Determine the (X, Y) coordinate at the center of the cell enclosing the given text.  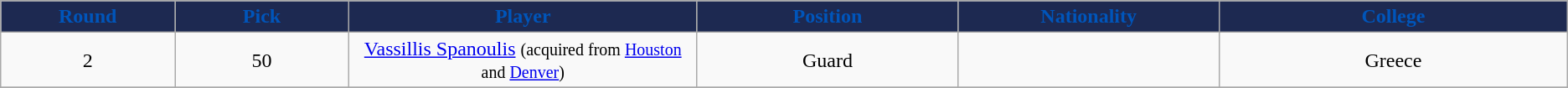
2 (88, 60)
Vassillis Spanoulis (acquired from Houston and Denver) (523, 60)
Round (88, 17)
Nationality (1089, 17)
Guard (828, 60)
50 (262, 60)
Position (828, 17)
College (1394, 17)
Pick (262, 17)
Player (523, 17)
Greece (1394, 60)
